Locate the cell with the specified text and output its (x, y) center coordinate. 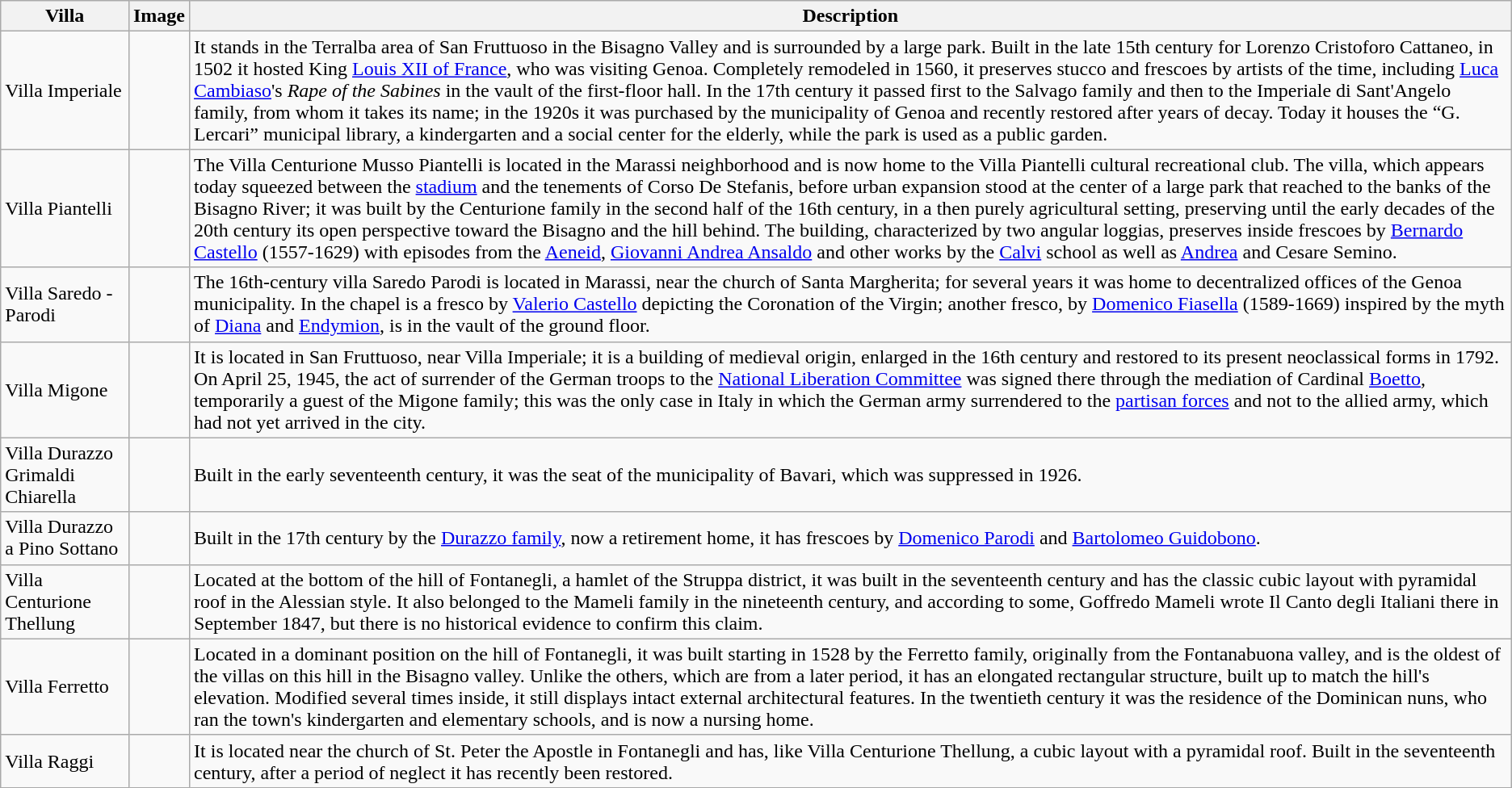
Built in the early seventeenth century, it was the seat of the municipality of Bavari, which was suppressed in 1926. (851, 475)
Villa Piantelli (65, 208)
Villa Saredo - Parodi (65, 304)
Description (851, 16)
Villa (65, 16)
Built in the 17th century by the Durazzo family, now a retirement home, it has frescoes by Domenico Parodi and Bartolomeo Guidobono. (851, 538)
Image (158, 16)
Villa Centurione Thellung (65, 601)
Villa Ferretto (65, 686)
Villa Durazzo Grimaldi Chiarella (65, 475)
Villa Durazzo a Pino Sottano (65, 538)
Villa Migone (65, 389)
Villa Imperiale (65, 90)
Villa Raggi (65, 761)
